From the cell containing the given text, extract its center point as (X, Y) coordinate. 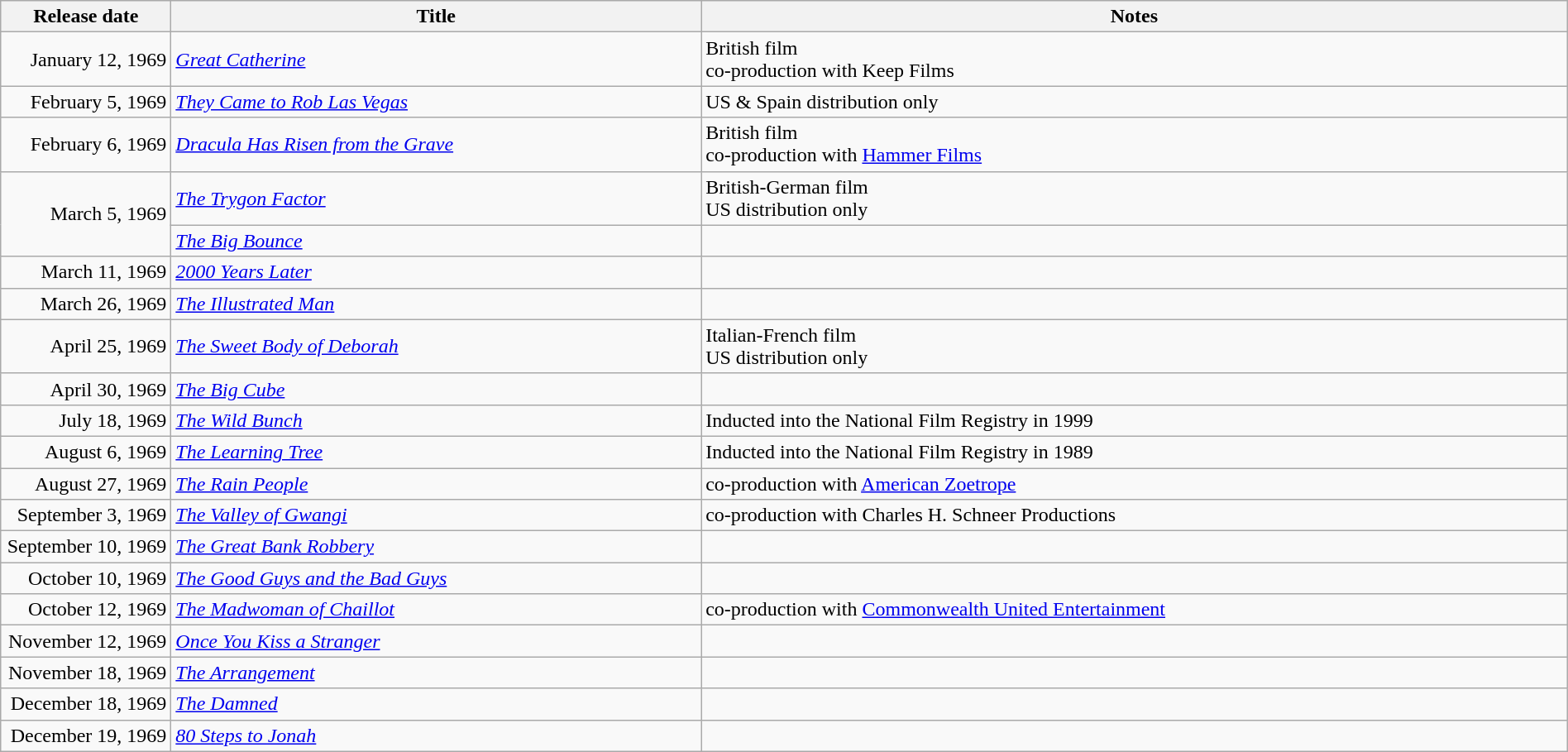
The Sweet Body of Deborah (437, 346)
The Learning Tree (437, 452)
February 6, 1969 (86, 144)
December 19, 1969 (86, 735)
80 Steps to Jonah (437, 735)
July 18, 1969 (86, 420)
March 5, 1969 (86, 213)
British filmco-production with Keep Films (1135, 60)
December 18, 1969 (86, 704)
co-production with Charles H. Schneer Productions (1135, 515)
The Valley of Gwangi (437, 515)
The Arrangement (437, 673)
Dracula Has Risen from the Grave (437, 144)
US & Spain distribution only (1135, 102)
Italian-French filmUS distribution only (1135, 346)
November 18, 1969 (86, 673)
The Wild Bunch (437, 420)
September 10, 1969 (86, 547)
The Big Cube (437, 389)
March 11, 1969 (86, 272)
February 5, 1969 (86, 102)
British filmco-production with Hammer Films (1135, 144)
March 26, 1969 (86, 304)
January 12, 1969 (86, 60)
The Great Bank Robbery (437, 547)
Inducted into the National Film Registry in 1999 (1135, 420)
The Trygon Factor (437, 199)
Notes (1135, 17)
April 25, 1969 (86, 346)
The Rain People (437, 484)
Release date (86, 17)
co-production with Commonwealth United Entertainment (1135, 610)
August 27, 1969 (86, 484)
They Came to Rob Las Vegas (437, 102)
co-production with American Zoetrope (1135, 484)
The Big Bounce (437, 241)
October 10, 1969 (86, 578)
Inducted into the National Film Registry in 1989 (1135, 452)
The Illustrated Man (437, 304)
April 30, 1969 (86, 389)
Title (437, 17)
British-German filmUS distribution only (1135, 199)
September 3, 1969 (86, 515)
Once You Kiss a Stranger (437, 641)
August 6, 1969 (86, 452)
The Good Guys and the Bad Guys (437, 578)
2000 Years Later (437, 272)
October 12, 1969 (86, 610)
November 12, 1969 (86, 641)
The Madwoman of Chaillot (437, 610)
The Damned (437, 704)
Great Catherine (437, 60)
